Detect which cell encompasses the target text, then output its (x, y) center coordinate. 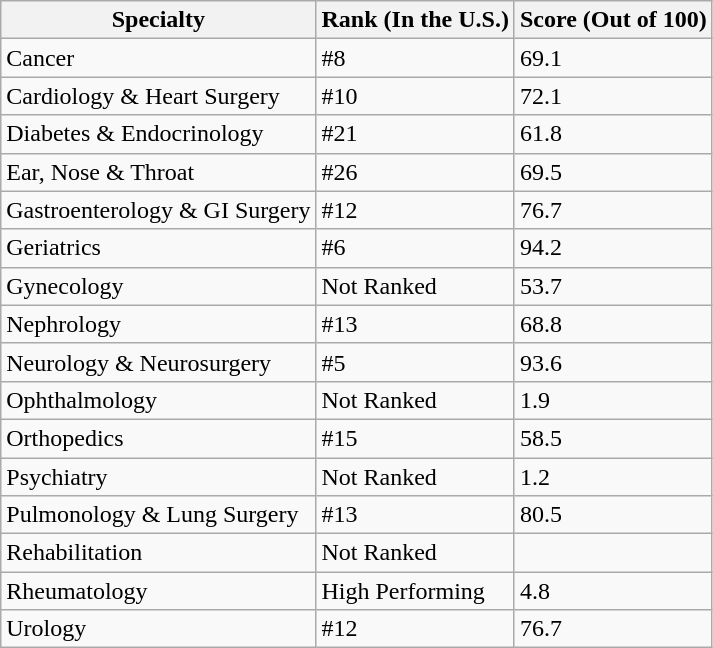
Nephrology (158, 324)
53.7 (613, 286)
1.9 (613, 400)
Diabetes & Endocrinology (158, 134)
68.8 (613, 324)
4.8 (613, 591)
Rank (In the U.S.) (415, 20)
Rheumatology (158, 591)
80.5 (613, 515)
Cancer (158, 58)
Neurology & Neurosurgery (158, 362)
#10 (415, 96)
1.2 (613, 477)
58.5 (613, 438)
#26 (415, 172)
Specialty (158, 20)
Urology (158, 629)
Geriatrics (158, 248)
93.6 (613, 362)
Ear, Nose & Throat (158, 172)
#15 (415, 438)
94.2 (613, 248)
Cardiology & Heart Surgery (158, 96)
#6 (415, 248)
Rehabilitation (158, 553)
69.1 (613, 58)
High Performing (415, 591)
Score (Out of 100) (613, 20)
72.1 (613, 96)
Gastroenterology & GI Surgery (158, 210)
Gynecology (158, 286)
Psychiatry (158, 477)
Orthopedics (158, 438)
#8 (415, 58)
#5 (415, 362)
69.5 (613, 172)
Ophthalmology (158, 400)
61.8 (613, 134)
#21 (415, 134)
Pulmonology & Lung Surgery (158, 515)
